From the cell containing the given text, extract its center point as [x, y] coordinate. 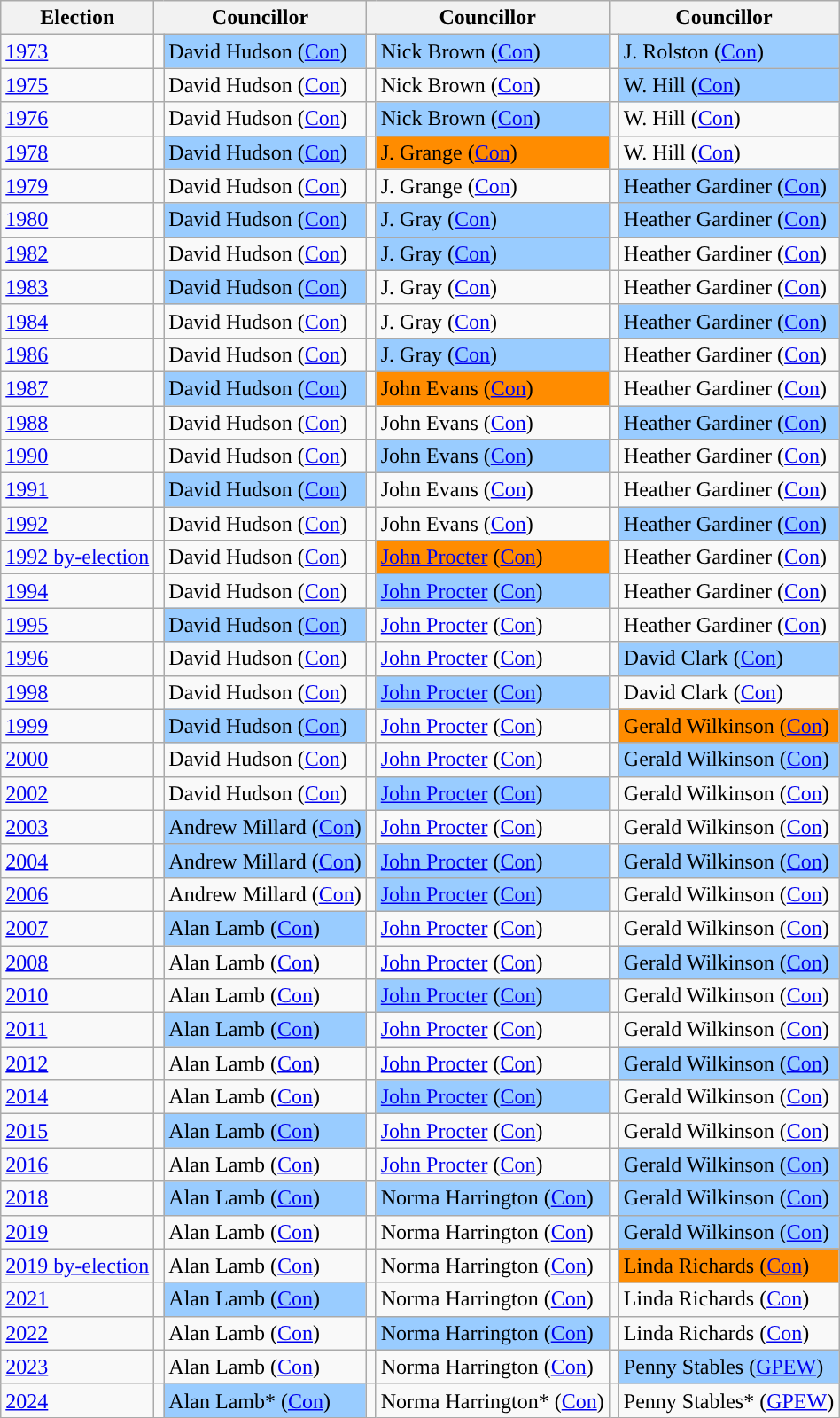
2022 [78, 1333]
1980 [78, 220]
2006 [78, 894]
Election [78, 18]
2016 [78, 1165]
1990 [78, 456]
2004 [78, 861]
Penny Stables (GPEW) [728, 1367]
2000 [78, 760]
1992 by-election [78, 557]
2007 [78, 928]
1991 [78, 490]
2002 [78, 793]
2024 [78, 1400]
Alan Lamb* (Con) [265, 1400]
2012 [78, 1063]
1986 [78, 354]
2019 [78, 1232]
1982 [78, 253]
1973 [78, 51]
2011 [78, 1030]
Norma Harrington* (Con) [493, 1400]
1999 [78, 726]
2019 by-election [78, 1266]
1976 [78, 119]
1995 [78, 625]
1984 [78, 321]
1994 [78, 591]
1983 [78, 287]
2015 [78, 1131]
2008 [78, 962]
1979 [78, 186]
1996 [78, 658]
2010 [78, 996]
1978 [78, 152]
1998 [78, 692]
2018 [78, 1198]
1988 [78, 423]
2003 [78, 827]
1987 [78, 388]
J. Rolston (Con) [728, 51]
2023 [78, 1367]
1992 [78, 524]
2021 [78, 1299]
Penny Stables* (GPEW) [728, 1400]
1975 [78, 85]
2014 [78, 1097]
